Locate the cell with the specified text and output its (x, y) center coordinate. 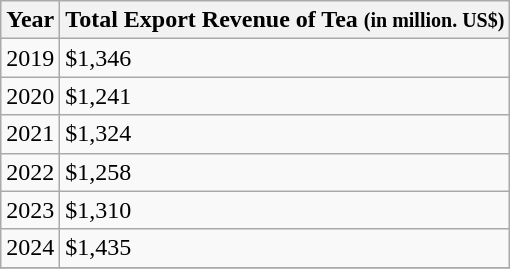
2019 (30, 58)
$1,241 (285, 96)
$1,258 (285, 172)
2021 (30, 134)
Year (30, 20)
$1,346 (285, 58)
2022 (30, 172)
$1,324 (285, 134)
Total Export Revenue of Tea (in million. US$) (285, 20)
2024 (30, 248)
2023 (30, 210)
$1,310 (285, 210)
2020 (30, 96)
$1,435 (285, 248)
